Output the (X, Y) coordinate of the center of the cell containing the given text.  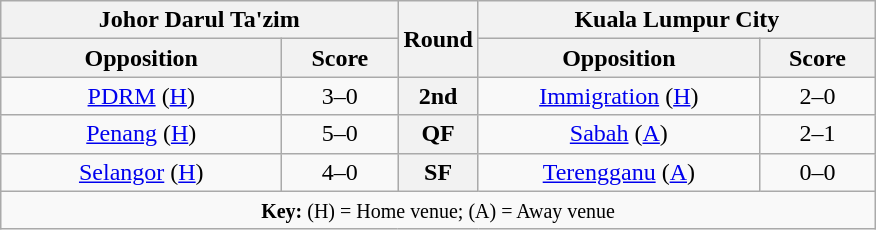
SF (438, 172)
Johor Darul Ta'zim (200, 20)
Penang (H) (142, 134)
2–0 (817, 96)
4–0 (340, 172)
Selangor (H) (142, 172)
Sabah (A) (618, 134)
Round (438, 39)
Terengganu (A) (618, 172)
5–0 (340, 134)
0–0 (817, 172)
QF (438, 134)
PDRM (H) (142, 96)
3–0 (340, 96)
2–1 (817, 134)
Kuala Lumpur City (676, 20)
Immigration (H) (618, 96)
Key: (H) = Home venue; (A) = Away venue (438, 210)
2nd (438, 96)
